Pinpoint the cell where the given text exists, returning its (X, Y) midpoint coordinate. 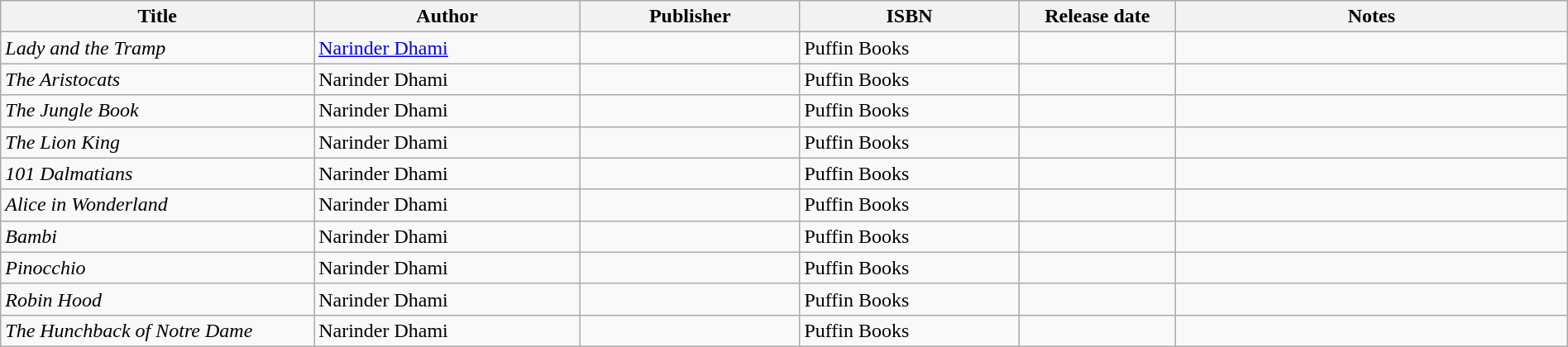
Notes (1372, 17)
Publisher (690, 17)
The Jungle Book (157, 111)
Robin Hood (157, 299)
Alice in Wonderland (157, 205)
Bambi (157, 236)
Lady and the Tramp (157, 48)
Pinocchio (157, 268)
The Aristocats (157, 79)
The Hunchback of Notre Dame (157, 330)
ISBN (910, 17)
Release date (1097, 17)
101 Dalmatians (157, 173)
The Lion King (157, 142)
Title (157, 17)
Author (447, 17)
